Search for the cell housing the specified text and yield its (X, Y) center coordinate. 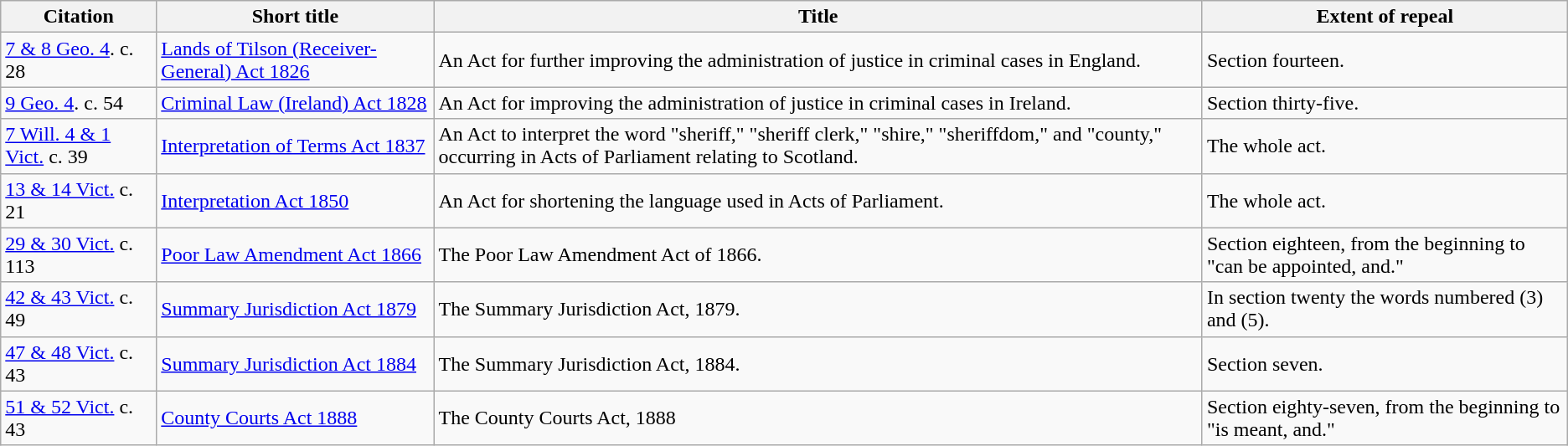
An Act for improving the administration of justice in criminal cases in Ireland. (818, 103)
In section twenty the words numbered (3) and (5). (1385, 310)
13 & 14 Vict. c. 21 (79, 201)
Title (818, 17)
An Act for further improving the administration of justice in criminal cases in England. (818, 60)
Interpretation of Terms Act 1837 (295, 146)
Interpretation Act 1850 (295, 201)
The County Courts Act, 1888 (818, 418)
Section fourteen. (1385, 60)
The Poor Law Amendment Act of 1866. (818, 254)
Citation (79, 17)
7 Will. 4 & 1 Vict. c. 39 (79, 146)
Poor Law Amendment Act 1866 (295, 254)
47 & 48 Vict. c. 43 (79, 363)
An Act for shortening the language used in Acts of Parliament. (818, 201)
The Summary Jurisdiction Act, 1879. (818, 310)
Lands of Tilson (Receiver-General) Act 1826 (295, 60)
An Act to interpret the word "sheriff," "sheriff clerk," "shire," "sheriffdom," and "county," occurring in Acts of Parliament relating to Scotland. (818, 146)
7 & 8 Geo. 4. c. 28 (79, 60)
Summary Jurisdiction Act 1879 (295, 310)
Section eighty-seven, from the beginning to "is meant, and." (1385, 418)
42 & 43 Vict. c. 49 (79, 310)
Section eighteen, from the beginning to "can be appointed, and." (1385, 254)
Section thirty-five. (1385, 103)
County Courts Act 1888 (295, 418)
29 & 30 Vict. c. 113 (79, 254)
Section seven. (1385, 363)
51 & 52 Vict. c. 43 (79, 418)
Summary Jurisdiction Act 1884 (295, 363)
Criminal Law (Ireland) Act 1828 (295, 103)
The Summary Jurisdiction Act, 1884. (818, 363)
Short title (295, 17)
9 Geo. 4. c. 54 (79, 103)
Extent of repeal (1385, 17)
